Capture the cell that displays the provided text and extract its (x, y) central coordinate. 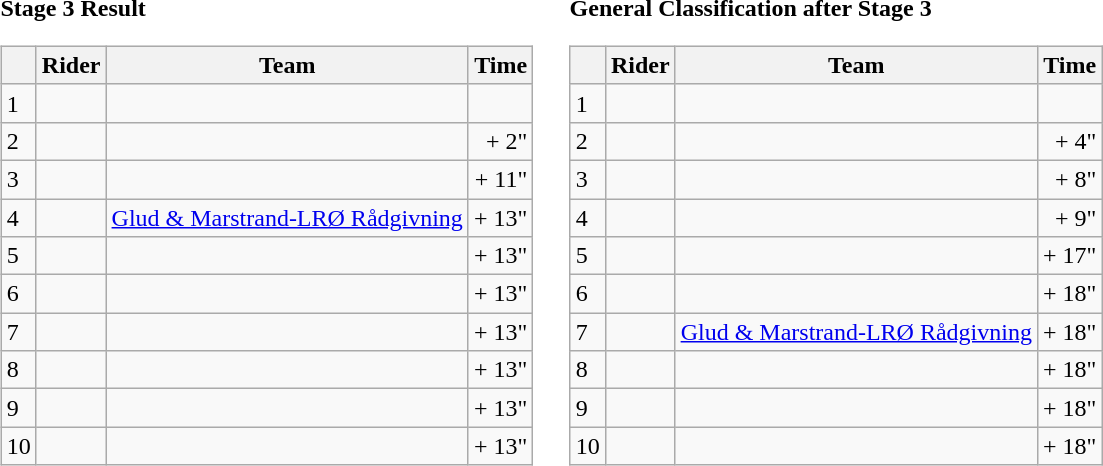
+ 2" (500, 141)
+ 4" (1069, 141)
+ 11" (500, 179)
+ 8" (1069, 179)
+ 9" (1069, 217)
+ 17" (1069, 256)
